Capture the cell that displays the provided text and extract its [X, Y] central coordinate. 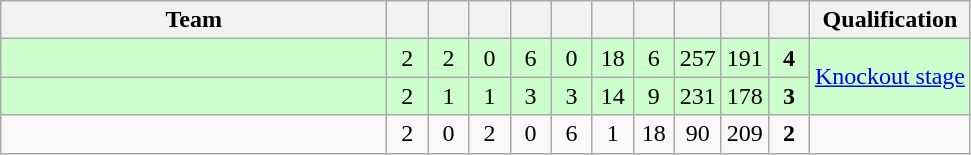
Knockout stage [890, 77]
191 [744, 58]
9 [654, 96]
209 [744, 134]
178 [744, 96]
257 [698, 58]
4 [788, 58]
90 [698, 134]
Team [194, 20]
14 [612, 96]
231 [698, 96]
Qualification [890, 20]
